Pinpoint the cell where the given text exists, returning its [X, Y] midpoint coordinate. 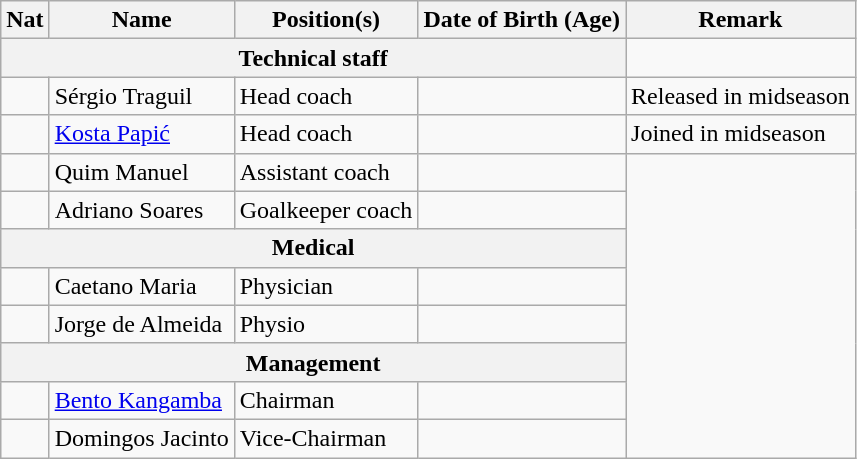
Physician [326, 286]
Physio [326, 324]
Management [314, 362]
Joined in midseason [741, 134]
Chairman [326, 400]
Name [142, 20]
Remark [741, 20]
Released in midseason [741, 96]
Adriano Soares [142, 210]
Caetano Maria [142, 286]
Nat [25, 20]
Domingos Jacinto [142, 438]
Kosta Papić [142, 134]
Jorge de Almeida [142, 324]
Bento Kangamba [142, 400]
Vice-Chairman [326, 438]
Medical [314, 248]
Technical staff [314, 58]
Sérgio Traguil [142, 96]
Quim Manuel [142, 172]
Date of Birth (Age) [522, 20]
Position(s) [326, 20]
Goalkeeper coach [326, 210]
Assistant coach [326, 172]
